Detect which cell encompasses the target text, then output its [X, Y] center coordinate. 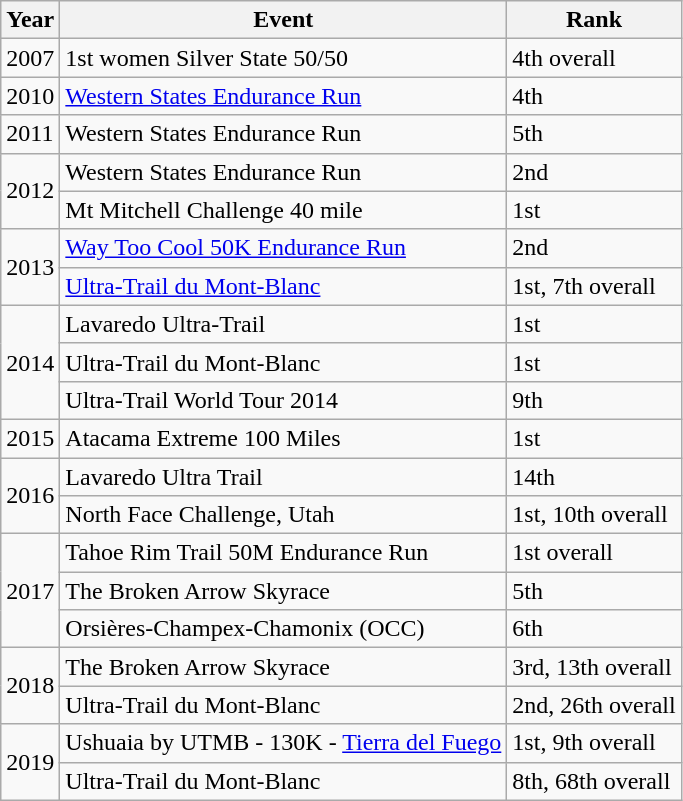
14th [594, 477]
2018 [30, 686]
Ultra-Trail World Tour 2014 [284, 400]
1st overall [594, 553]
2011 [30, 134]
Orsières-Champex-Chamonix (OCC) [284, 629]
Way Too Cool 50K Endurance Run [284, 248]
Year [30, 20]
9th [594, 400]
1st, 10th overall [594, 515]
North Face Challenge, Utah [284, 515]
2010 [30, 96]
2012 [30, 191]
2017 [30, 591]
4th [594, 96]
2019 [30, 762]
Ushuaia by UTMB - 130K - Tierra del Fuego [284, 743]
Tahoe Rim Trail 50M Endurance Run [284, 553]
3rd, 13th overall [594, 667]
Lavaredo Ultra-Trail [284, 324]
Lavaredo Ultra Trail [284, 477]
8th, 68th overall [594, 781]
Atacama Extreme 100 Miles [284, 438]
2016 [30, 496]
6th [594, 629]
Rank [594, 20]
2nd, 26th overall [594, 705]
1st, 9th overall [594, 743]
Event [284, 20]
1st women Silver State 50/50 [284, 58]
2013 [30, 267]
2015 [30, 438]
2007 [30, 58]
4th overall [594, 58]
2014 [30, 362]
Mt Mitchell Challenge 40 mile [284, 210]
1st, 7th overall [594, 286]
